From the cell containing the given text, extract its center point as (X, Y) coordinate. 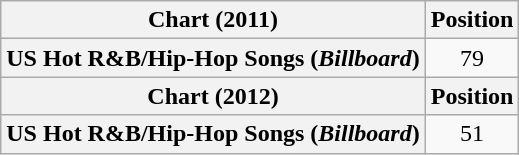
Chart (2011) (213, 20)
51 (472, 134)
79 (472, 58)
Chart (2012) (213, 96)
